Return the (X, Y) coordinate for the center point of the cell that contains the specified text.  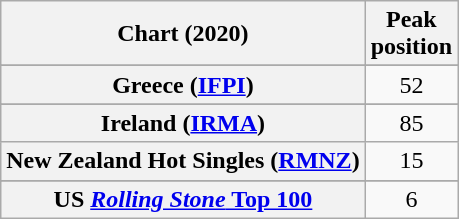
US Rolling Stone Top 100 (183, 199)
Peakposition (411, 34)
Greece (IFPI) (183, 85)
52 (411, 85)
New Zealand Hot Singles (RMNZ) (183, 161)
85 (411, 123)
Ireland (IRMA) (183, 123)
15 (411, 161)
Chart (2020) (183, 34)
6 (411, 199)
